Search for the cell housing the specified text and yield its (X, Y) center coordinate. 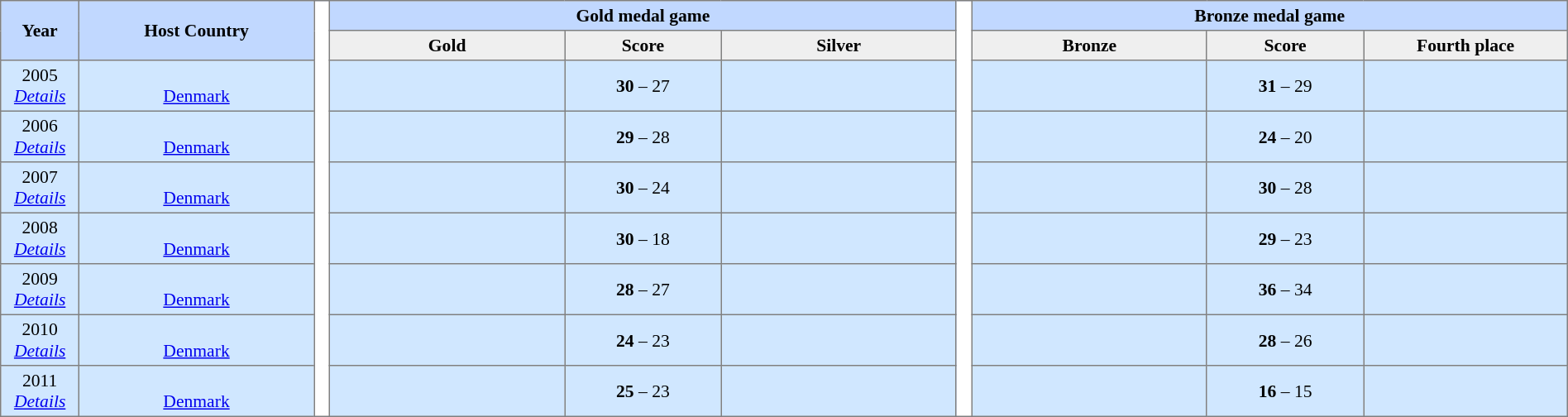
2010 Details (40, 340)
2007 Details (40, 188)
28 – 26 (1285, 340)
30 – 18 (643, 238)
29 – 23 (1285, 238)
2009 Details (40, 290)
2005 Details (40, 86)
Bronze medal game (1269, 16)
30 – 28 (1285, 188)
30 – 24 (643, 188)
2008 Details (40, 238)
24 – 20 (1285, 137)
Year (40, 31)
Fourth place (1465, 46)
Bronze (1089, 46)
31 – 29 (1285, 86)
Silver (839, 46)
29 – 28 (643, 137)
Host Country (196, 31)
16 – 15 (1285, 391)
Gold medal game (643, 16)
2006 Details (40, 137)
25 – 23 (643, 391)
Gold (447, 46)
28 – 27 (643, 290)
30 – 27 (643, 86)
2011 Details (40, 391)
36 – 34 (1285, 290)
24 – 23 (643, 340)
